Provide the (x, y) coordinate of the cell's center where the given text is located.  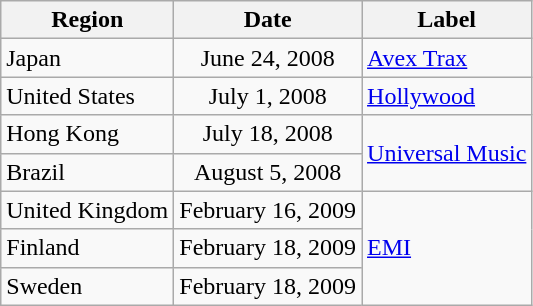
Sweden (88, 286)
July 1, 2008 (268, 96)
August 5, 2008 (268, 172)
United Kingdom (88, 210)
United States (88, 96)
Region (88, 20)
Universal Music (447, 153)
July 18, 2008 (268, 134)
Label (447, 20)
Finland (88, 248)
Hollywood (447, 96)
Avex Trax (447, 58)
February 16, 2009 (268, 210)
Brazil (88, 172)
EMI (447, 248)
Hong Kong (88, 134)
Date (268, 20)
June 24, 2008 (268, 58)
Japan (88, 58)
